Return the (x, y) coordinate for the center point of the cell that contains the specified text.  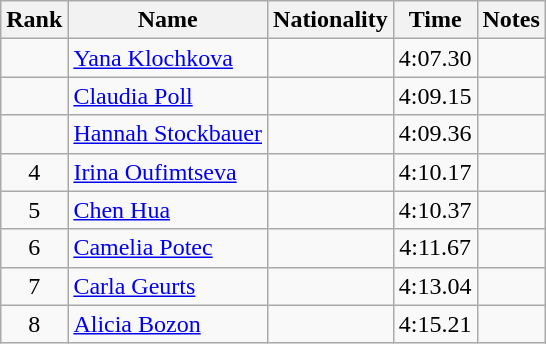
6 (34, 248)
Name (168, 20)
Notes (511, 20)
5 (34, 210)
Rank (34, 20)
4:10.17 (435, 172)
Chen Hua (168, 210)
Yana Klochkova (168, 58)
4:09.36 (435, 134)
4:10.37 (435, 210)
8 (34, 324)
4:15.21 (435, 324)
Claudia Poll (168, 96)
Carla Geurts (168, 286)
Nationality (331, 20)
Irina Oufimtseva (168, 172)
Alicia Bozon (168, 324)
4:09.15 (435, 96)
Camelia Potec (168, 248)
4:07.30 (435, 58)
4:13.04 (435, 286)
Time (435, 20)
4 (34, 172)
4:11.67 (435, 248)
Hannah Stockbauer (168, 134)
7 (34, 286)
